Pinpoint the cell where the given text exists, returning its (x, y) midpoint coordinate. 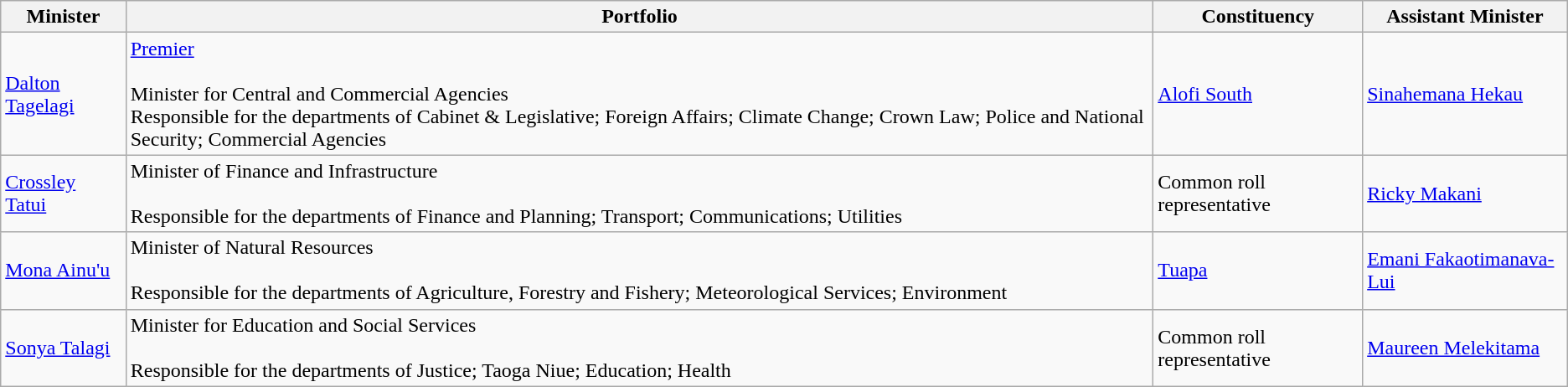
Minister of Natural ResourcesResponsible for the departments of Agriculture, Forestry and Fishery; Meteorological Services; Environment (640, 271)
Sinahemana Hekau (1466, 94)
Assistant Minister (1466, 17)
Dalton Tagelagi (64, 94)
Portfolio (640, 17)
Constituency (1258, 17)
Minister (64, 17)
Tuapa (1258, 271)
Sonya Talagi (64, 348)
Mona Ainu'u (64, 271)
Maureen Melekitama (1466, 348)
Emani Fakaotimanava-Lui (1466, 271)
Ricky Makani (1466, 193)
Minister for Education and Social ServicesResponsible for the departments of Justice; Taoga Niue; Education; Health (640, 348)
Minister of Finance and InfrastructureResponsible for the departments of Finance and Planning; Transport; Communications; Utilities (640, 193)
Crossley Tatui (64, 193)
Alofi South (1258, 94)
